Return (X, Y) of the center of cell containing provided text 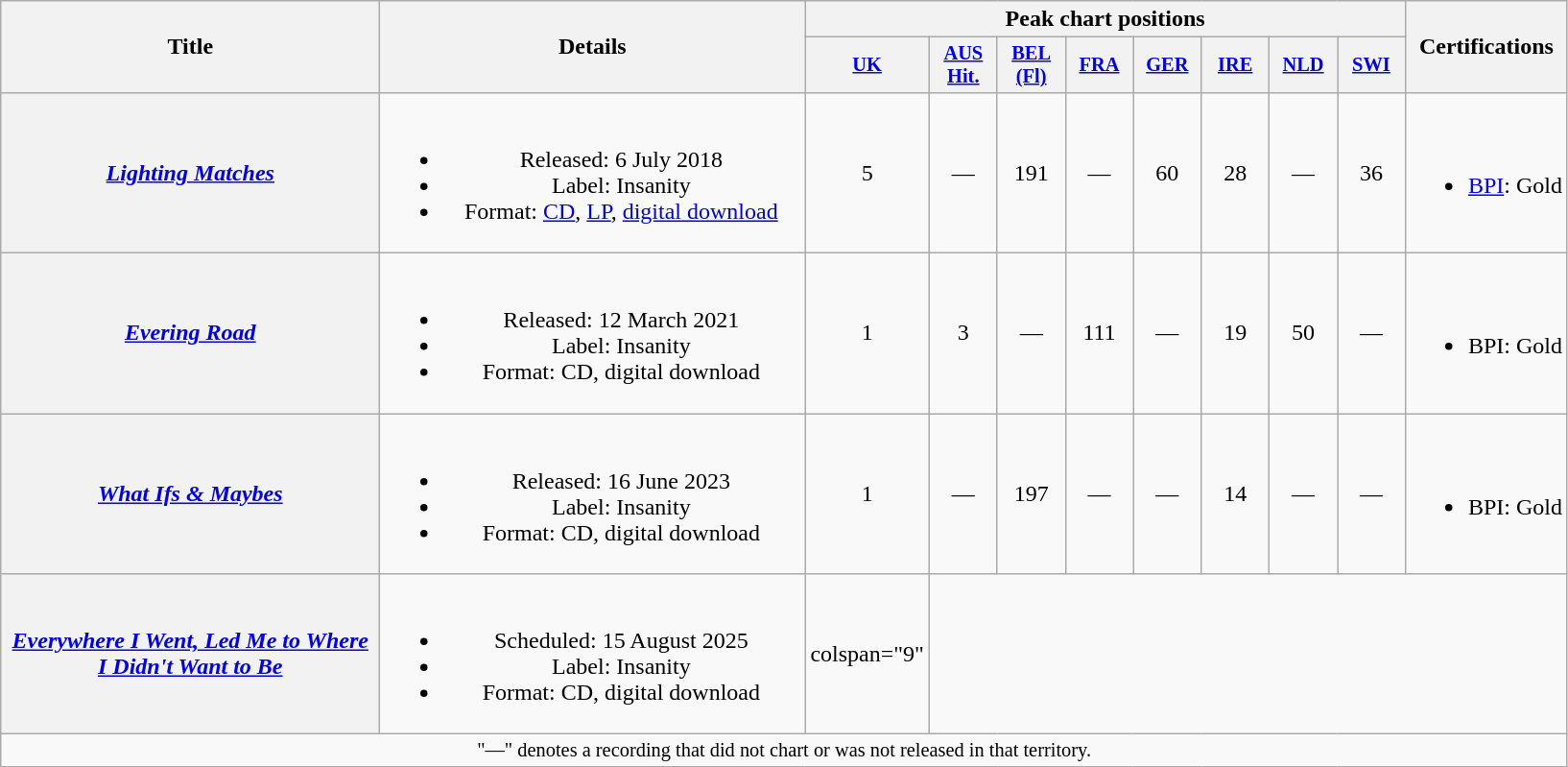
Title (190, 47)
Evering Road (190, 334)
197 (1031, 493)
colspan="9" (867, 655)
60 (1167, 173)
28 (1236, 173)
BEL(Fl) (1031, 65)
AUSHit. (963, 65)
Released: 16 June 2023Label: InsanityFormat: CD, digital download (593, 493)
19 (1236, 334)
FRA (1100, 65)
GER (1167, 65)
Details (593, 47)
3 (963, 334)
What Ifs & Maybes (190, 493)
Peak chart positions (1105, 19)
111 (1100, 334)
"—" denotes a recording that did not chart or was not released in that territory. (785, 751)
IRE (1236, 65)
50 (1303, 334)
Scheduled: 15 August 2025Label: InsanityFormat: CD, digital download (593, 655)
Released: 6 July 2018Label: InsanityFormat: CD, LP, digital download (593, 173)
5 (867, 173)
Lighting Matches (190, 173)
191 (1031, 173)
NLD (1303, 65)
UK (867, 65)
Released: 12 March 2021Label: InsanityFormat: CD, digital download (593, 334)
Certifications (1485, 47)
36 (1372, 173)
SWI (1372, 65)
Everywhere I Went, Led Me to Where I Didn't Want to Be (190, 655)
14 (1236, 493)
